Return the [x, y] coordinate for the center point of the cell that contains the specified text.  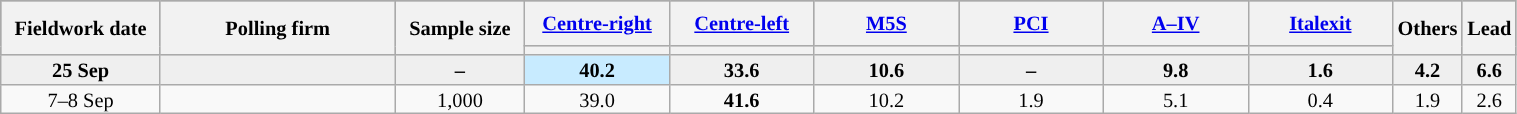
7–8 Sep [81, 98]
Polling firm [278, 28]
10.6 [886, 70]
5.1 [1176, 98]
10.2 [886, 98]
Others [1428, 28]
Italexit [1320, 22]
40.2 [598, 70]
39.0 [598, 98]
Centre-right [598, 22]
41.6 [742, 98]
0.4 [1320, 98]
M5S [886, 22]
Lead [1489, 28]
33.6 [742, 70]
PCI [1032, 22]
1,000 [460, 98]
A–IV [1176, 22]
2.6 [1489, 98]
9.8 [1176, 70]
25 Sep [81, 70]
Fieldwork date [81, 28]
Centre-left [742, 22]
6.6 [1489, 70]
4.2 [1428, 70]
Sample size [460, 28]
1.6 [1320, 70]
